From the cell containing the given text, extract its center point as [X, Y] coordinate. 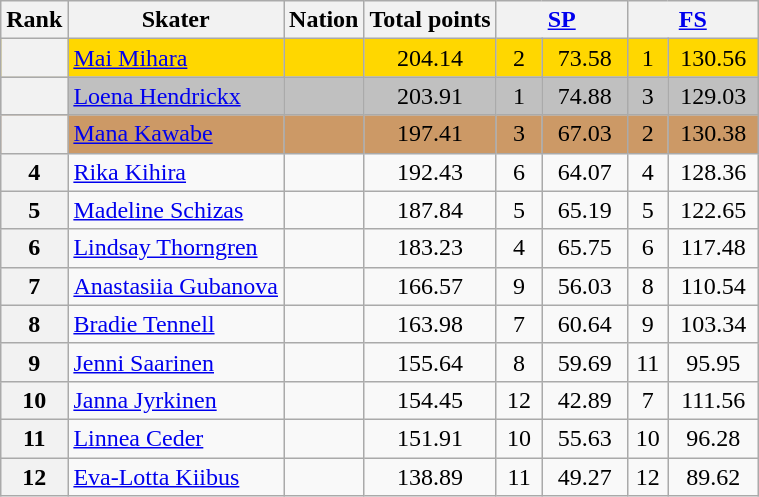
103.34 [713, 324]
187.84 [430, 210]
67.03 [584, 134]
183.23 [430, 248]
155.64 [430, 362]
56.03 [584, 286]
89.62 [713, 477]
166.57 [430, 286]
110.54 [713, 286]
Rank [34, 20]
163.98 [430, 324]
Linnea Ceder [176, 438]
128.36 [713, 172]
151.91 [430, 438]
130.56 [713, 58]
59.69 [584, 362]
129.03 [713, 96]
122.65 [713, 210]
Nation [324, 20]
Bradie Tennell [176, 324]
204.14 [430, 58]
73.58 [584, 58]
Mana Kawabe [176, 134]
Jenni Saarinen [176, 362]
74.88 [584, 96]
42.89 [584, 400]
65.19 [584, 210]
96.28 [713, 438]
64.07 [584, 172]
Lindsay Thorngren [176, 248]
Mai Mihara [176, 58]
SP [562, 20]
95.95 [713, 362]
FS [692, 20]
154.45 [430, 400]
Madeline Schizas [176, 210]
Loena Hendrickx [176, 96]
Skater [176, 20]
Janna Jyrkinen [176, 400]
138.89 [430, 477]
Rika Kihira [176, 172]
111.56 [713, 400]
117.48 [713, 248]
Eva-Lotta Kiibus [176, 477]
203.91 [430, 96]
55.63 [584, 438]
Total points [430, 20]
130.38 [713, 134]
197.41 [430, 134]
49.27 [584, 477]
192.43 [430, 172]
Anastasiia Gubanova [176, 286]
60.64 [584, 324]
65.75 [584, 248]
